Search for the cell housing the specified text and yield its (X, Y) center coordinate. 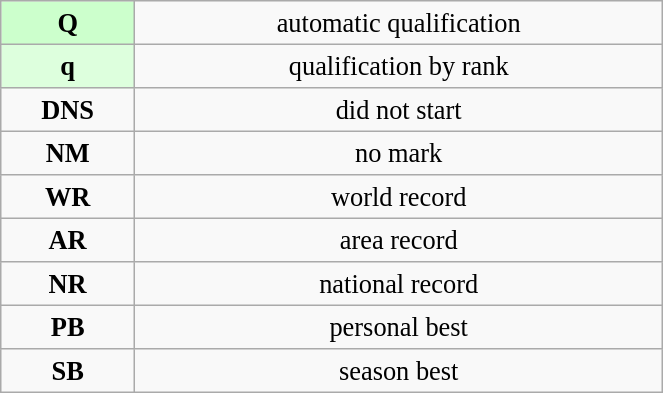
NR (68, 284)
DNS (68, 109)
national record (399, 284)
did not start (399, 109)
personal best (399, 327)
season best (399, 371)
no mark (399, 153)
qualification by rank (399, 66)
NM (68, 153)
q (68, 66)
SB (68, 371)
PB (68, 327)
area record (399, 240)
automatic qualification (399, 22)
AR (68, 240)
world record (399, 197)
Q (68, 22)
WR (68, 197)
